Pinpoint the cell where the given text exists, returning its (x, y) midpoint coordinate. 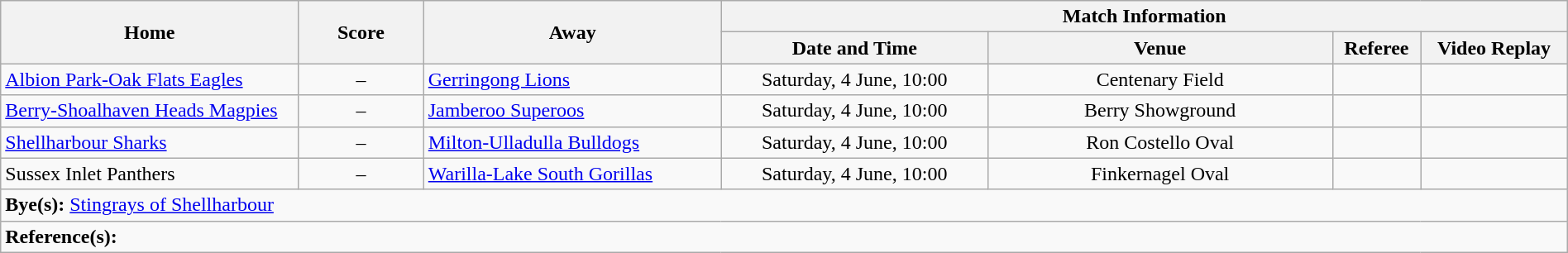
Reference(s): (784, 236)
Home (150, 32)
Shellharbour Sharks (150, 142)
Referee (1376, 48)
Venue (1159, 48)
Milton-Ulladulla Bulldogs (572, 142)
Ron Costello Oval (1159, 142)
Albion Park-Oak Flats Eagles (150, 79)
Jamberoo Superoos (572, 111)
Bye(s): Stingrays of Shellharbour (784, 205)
Video Replay (1494, 48)
Finkernagel Oval (1159, 174)
Match Information (1145, 17)
Berry-Shoalhaven Heads Magpies (150, 111)
Sussex Inlet Panthers (150, 174)
Centenary Field (1159, 79)
Date and Time (854, 48)
Gerringong Lions (572, 79)
Away (572, 32)
Warilla-Lake South Gorillas (572, 174)
Score (361, 32)
Berry Showground (1159, 111)
